Return the (X, Y) coordinate for the center point of the cell that contains the specified text.  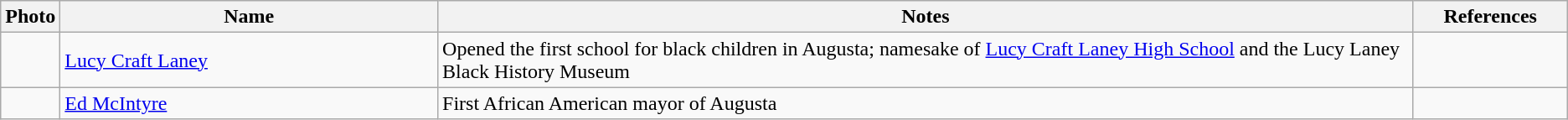
Name (250, 17)
First African American mayor of Augusta (926, 103)
Photo (30, 17)
Ed McIntyre (250, 103)
References (1490, 17)
Opened the first school for black children in Augusta; namesake of Lucy Craft Laney High School and the Lucy Laney Black History Museum (926, 60)
Lucy Craft Laney (250, 60)
Notes (926, 17)
